Detect which cell encompasses the target text, then output its [x, y] center coordinate. 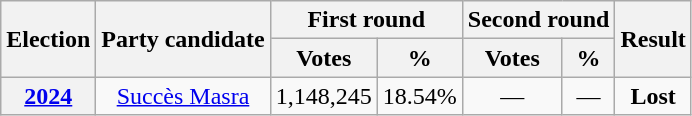
Second round [538, 20]
18.54% [420, 96]
Lost [653, 96]
Party candidate [183, 39]
Result [653, 39]
Election [48, 39]
Succès Masra [183, 96]
First round [366, 20]
2024 [48, 96]
1,148,245 [324, 96]
